Return [x, y] of the center of cell containing provided text 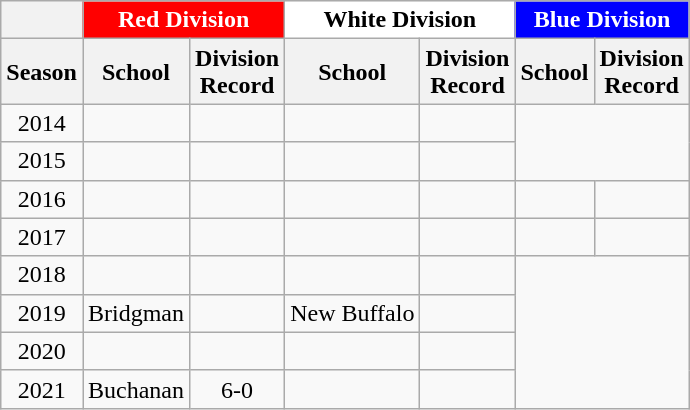
White Division [400, 20]
6-0 [238, 389]
New Buffalo [352, 313]
Red Division [183, 20]
2016 [42, 199]
Season [42, 72]
2020 [42, 351]
Buchanan [136, 389]
2021 [42, 389]
Bridgman [136, 313]
2015 [42, 161]
2014 [42, 123]
2019 [42, 313]
Blue Division [602, 20]
2018 [42, 275]
2017 [42, 237]
